From the cell containing the given text, extract its center point as (x, y) coordinate. 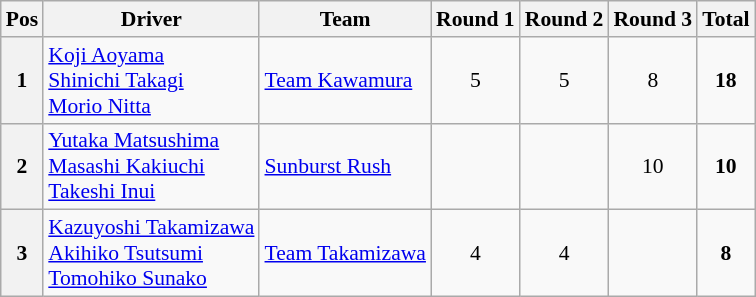
3 (22, 254)
Yutaka Matsushima Masashi Kakiuchi Takeshi Inui (151, 166)
Sunburst Rush (345, 166)
Round 1 (476, 19)
Team (345, 19)
18 (726, 80)
Kazuyoshi Takamizawa Akihiko Tsutsumi Tomohiko Sunako (151, 254)
Driver (151, 19)
2 (22, 166)
Koji Aoyama Shinichi Takagi Morio Nitta (151, 80)
Round 3 (652, 19)
Team Takamizawa (345, 254)
Round 2 (564, 19)
Total (726, 19)
Pos (22, 19)
Team Kawamura (345, 80)
1 (22, 80)
